Find where the given text appears and provide that cell's center as [X, Y] coordinate. 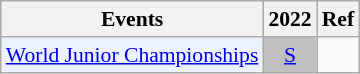
S [290, 55]
World Junior Championships [132, 55]
2022 [290, 19]
Ref [338, 19]
Events [132, 19]
